Output the [x, y] coordinate of the center of the cell containing the given text.  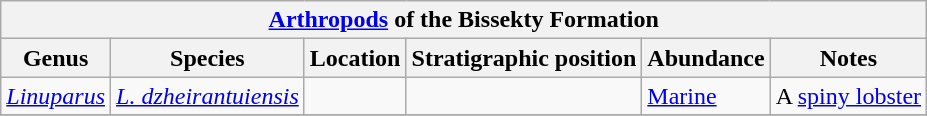
Stratigraphic position [524, 58]
L. dzheirantuiensis [208, 96]
Genus [56, 58]
Notes [848, 58]
Marine [706, 96]
Location [355, 58]
Arthropods of the Bissekty Formation [464, 20]
A spiny lobster [848, 96]
Linuparus [56, 96]
Abundance [706, 58]
Species [208, 58]
